Return the (X, Y) coordinate for the center point of the cell that contains the specified text.  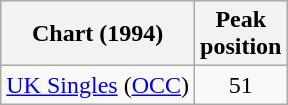
51 (241, 85)
Peakposition (241, 34)
UK Singles (OCC) (98, 85)
Chart (1994) (98, 34)
